Scan for the cell matching the given text and deliver its (x, y) coordinate at center. 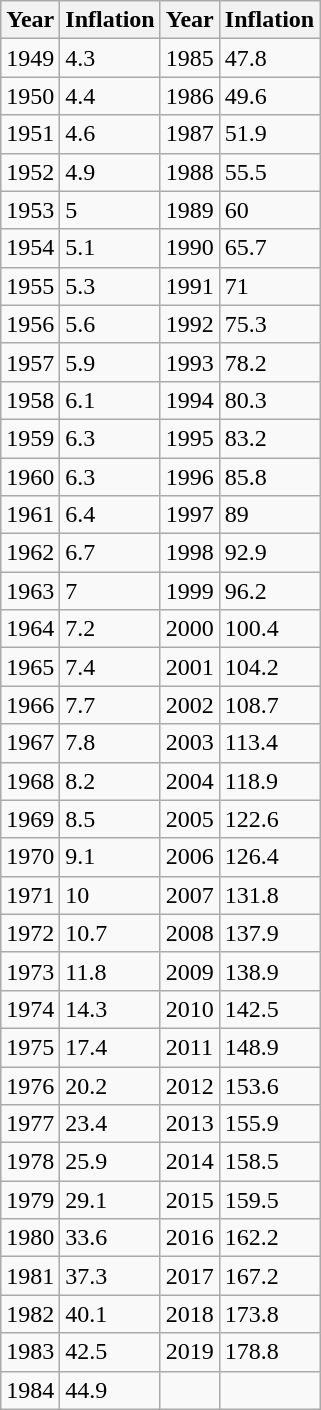
1986 (190, 96)
92.9 (269, 553)
51.9 (269, 134)
1969 (30, 819)
1955 (30, 286)
1988 (190, 172)
2001 (190, 667)
153.6 (269, 1085)
10.7 (110, 933)
20.2 (110, 1085)
131.8 (269, 895)
1970 (30, 857)
1996 (190, 477)
5 (110, 210)
1957 (30, 362)
2014 (190, 1162)
47.8 (269, 58)
178.8 (269, 1352)
1976 (30, 1085)
1978 (30, 1162)
1974 (30, 1009)
5.9 (110, 362)
158.5 (269, 1162)
5.6 (110, 324)
1982 (30, 1314)
33.6 (110, 1238)
1964 (30, 629)
8.2 (110, 781)
1959 (30, 438)
1981 (30, 1276)
2003 (190, 743)
14.3 (110, 1009)
1967 (30, 743)
2016 (190, 1238)
2017 (190, 1276)
7.8 (110, 743)
138.9 (269, 971)
5.3 (110, 286)
1977 (30, 1124)
83.2 (269, 438)
1991 (190, 286)
1975 (30, 1047)
1987 (190, 134)
1985 (190, 58)
162.2 (269, 1238)
1995 (190, 438)
71 (269, 286)
1990 (190, 248)
167.2 (269, 1276)
7.7 (110, 705)
60 (269, 210)
1973 (30, 971)
8.5 (110, 819)
1960 (30, 477)
78.2 (269, 362)
1972 (30, 933)
10 (110, 895)
108.7 (269, 705)
75.3 (269, 324)
1989 (190, 210)
2007 (190, 895)
17.4 (110, 1047)
2004 (190, 781)
2012 (190, 1085)
113.4 (269, 743)
7 (110, 591)
118.9 (269, 781)
148.9 (269, 1047)
1968 (30, 781)
100.4 (269, 629)
1979 (30, 1200)
1949 (30, 58)
40.1 (110, 1314)
89 (269, 515)
159.5 (269, 1200)
2015 (190, 1200)
2006 (190, 857)
1956 (30, 324)
1980 (30, 1238)
2010 (190, 1009)
4.6 (110, 134)
2000 (190, 629)
2002 (190, 705)
4.4 (110, 96)
2005 (190, 819)
29.1 (110, 1200)
9.1 (110, 857)
1951 (30, 134)
1962 (30, 553)
65.7 (269, 248)
1966 (30, 705)
1963 (30, 591)
23.4 (110, 1124)
1993 (190, 362)
1984 (30, 1390)
1992 (190, 324)
1965 (30, 667)
1971 (30, 895)
1998 (190, 553)
85.8 (269, 477)
1961 (30, 515)
155.9 (269, 1124)
6.1 (110, 400)
7.4 (110, 667)
2013 (190, 1124)
5.1 (110, 248)
2008 (190, 933)
122.6 (269, 819)
173.8 (269, 1314)
1994 (190, 400)
49.6 (269, 96)
44.9 (110, 1390)
4.9 (110, 172)
6.7 (110, 553)
11.8 (110, 971)
1954 (30, 248)
2019 (190, 1352)
1958 (30, 400)
37.3 (110, 1276)
2018 (190, 1314)
55.5 (269, 172)
1950 (30, 96)
2009 (190, 971)
80.3 (269, 400)
142.5 (269, 1009)
104.2 (269, 667)
4.3 (110, 58)
42.5 (110, 1352)
1953 (30, 210)
1997 (190, 515)
6.4 (110, 515)
96.2 (269, 591)
1983 (30, 1352)
1952 (30, 172)
2011 (190, 1047)
25.9 (110, 1162)
137.9 (269, 933)
7.2 (110, 629)
126.4 (269, 857)
1999 (190, 591)
